From the cell containing the given text, extract its center point as (x, y) coordinate. 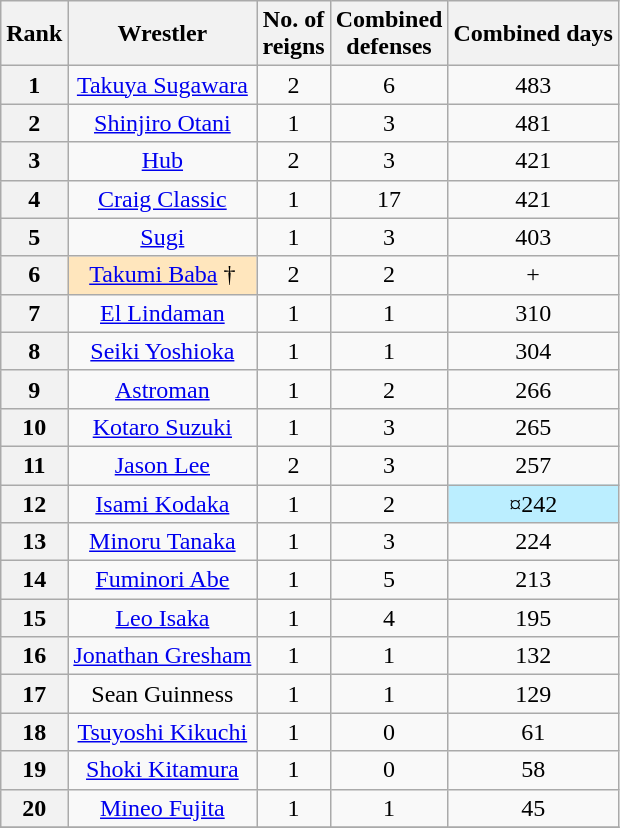
Combineddefenses (389, 34)
Seiki Yoshioka (162, 351)
304 (533, 351)
8 (34, 351)
58 (533, 770)
+ (533, 275)
Takumi Baba † (162, 275)
Isami Kodaka (162, 503)
195 (533, 618)
266 (533, 389)
12 (34, 503)
13 (34, 542)
14 (34, 580)
Mineo Fujita (162, 808)
257 (533, 465)
El Lindaman (162, 313)
¤242 (533, 503)
Leo Isaka (162, 618)
Combined days (533, 34)
18 (34, 732)
Sean Guinness (162, 694)
19 (34, 770)
Jason Lee (162, 465)
16 (34, 656)
132 (533, 656)
10 (34, 427)
20 (34, 808)
Craig Classic (162, 199)
61 (533, 732)
Shinjiro Otani (162, 123)
Wrestler (162, 34)
129 (533, 694)
Shoki Kitamura (162, 770)
Tsuyoshi Kikuchi (162, 732)
403 (533, 237)
11 (34, 465)
Fuminori Abe (162, 580)
Rank (34, 34)
224 (533, 542)
Kotaro Suzuki (162, 427)
265 (533, 427)
Minoru Tanaka (162, 542)
483 (533, 85)
45 (533, 808)
Sugi (162, 237)
7 (34, 313)
No. ofreigns (294, 34)
Astroman (162, 389)
310 (533, 313)
481 (533, 123)
Jonathan Gresham (162, 656)
213 (533, 580)
Hub (162, 161)
9 (34, 389)
Takuya Sugawara (162, 85)
15 (34, 618)
